Return [X, Y] of the center of cell containing provided text 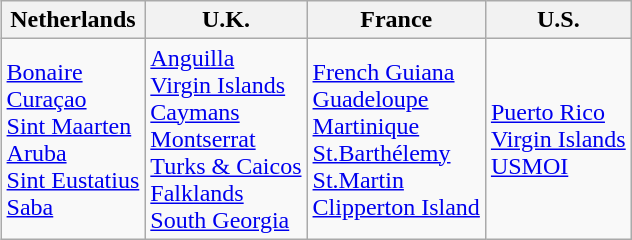
French GuianaGuadeloupeMartiniqueSt.BarthélemySt.MartinClipperton Island [396, 139]
U.S. [558, 20]
France [396, 20]
AnguillaVirgin IslandsCaymansMontserratTurks & CaicosFalklandsSouth Georgia [226, 139]
BonaireCuraçaoSint MaartenArubaSint EustatiusSaba [73, 139]
U.K. [226, 20]
Netherlands [73, 20]
Puerto RicoVirgin IslandsUSMOI [558, 139]
